From the cell containing the given text, extract its center point as [x, y] coordinate. 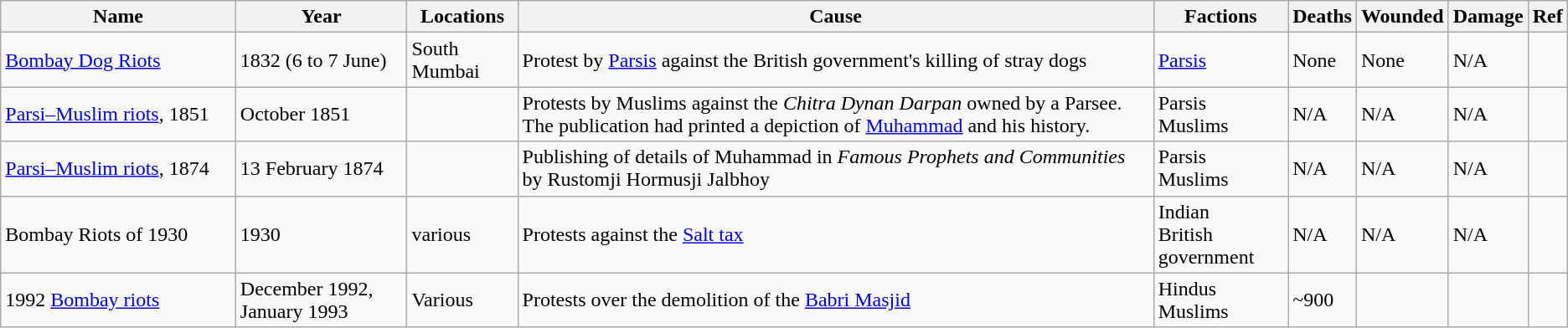
Parsi–Muslim riots, 1851 [119, 114]
Protests by Muslims against the Chitra Dynan Darpan owned by a Parsee. The publication had printed a depiction of Muhammad and his history. [836, 114]
Name [119, 17]
1992 Bombay riots [119, 300]
Damage [1488, 17]
Protests against the Salt tax [836, 234]
13 February 1874 [322, 169]
Year [322, 17]
Protest by Parsis against the British government's killing of stray dogs [836, 60]
1930 [322, 234]
Wounded [1402, 17]
Ref [1548, 17]
Hindus Muslims [1220, 300]
October 1851 [322, 114]
South Mumbai [462, 60]
Cause [836, 17]
Bombay Riots of 1930 [119, 234]
various [462, 234]
1832 (6 to 7 June) [322, 60]
Various [462, 300]
Deaths [1323, 17]
~900 [1323, 300]
December 1992, January 1993 [322, 300]
Bombay Dog Riots [119, 60]
Parsis [1220, 60]
Indian British government [1220, 234]
Protests over the demolition of the Babri Masjid [836, 300]
Factions [1220, 17]
Publishing of details of Muhammad in Famous Prophets and Communities by Rustomji Hormusji Jalbhoy [836, 169]
Locations [462, 17]
Parsi–Muslim riots, 1874 [119, 169]
